Find where the given text appears and provide that cell's center as (X, Y) coordinate. 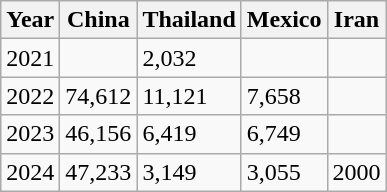
74,612 (98, 96)
2,032 (189, 58)
7,658 (284, 96)
2021 (30, 58)
2022 (30, 96)
3,149 (189, 172)
11,121 (189, 96)
Iran (356, 20)
China (98, 20)
Year (30, 20)
6,749 (284, 134)
46,156 (98, 134)
Thailand (189, 20)
47,233 (98, 172)
2000 (356, 172)
6,419 (189, 134)
2023 (30, 134)
3,055 (284, 172)
2024 (30, 172)
Mexico (284, 20)
